Determine the [x, y] coordinate at the center of the cell enclosing the given text.  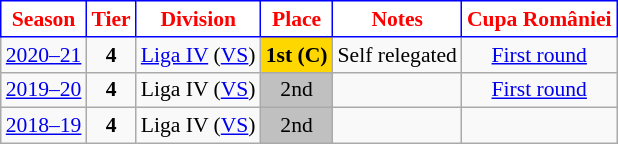
Notes [398, 19]
Division [198, 19]
2020–21 [44, 55]
Tier [110, 19]
Place [297, 19]
2018–19 [44, 126]
1st (C) [297, 55]
Season [44, 19]
Self relegated [398, 55]
Cupa României [540, 19]
2019–20 [44, 90]
